Identify which cell holds the provided text, then report its [X, Y] central coordinate. 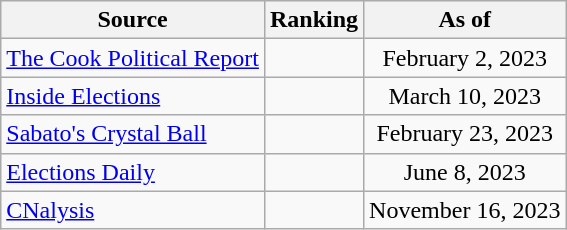
Inside Elections [133, 96]
Sabato's Crystal Ball [133, 134]
November 16, 2023 [465, 210]
February 2, 2023 [465, 58]
The Cook Political Report [133, 58]
As of [465, 20]
June 8, 2023 [465, 172]
CNalysis [133, 210]
Source [133, 20]
February 23, 2023 [465, 134]
Ranking [314, 20]
March 10, 2023 [465, 96]
Elections Daily [133, 172]
